Determine the (x, y) coordinate at the center of the cell enclosing the given text.  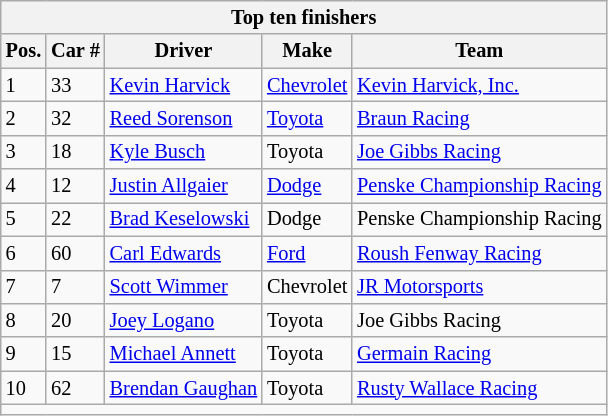
Team (479, 51)
4 (24, 186)
Braun Racing (479, 118)
JR Motorsports (479, 287)
Pos. (24, 51)
6 (24, 253)
32 (76, 118)
5 (24, 219)
2 (24, 118)
12 (76, 186)
Kevin Harvick (184, 85)
60 (76, 253)
Justin Allgaier (184, 186)
15 (76, 354)
Kyle Busch (184, 152)
Driver (184, 51)
1 (24, 85)
Brad Keselowski (184, 219)
Scott Wimmer (184, 287)
8 (24, 320)
22 (76, 219)
Michael Annett (184, 354)
10 (24, 388)
Rusty Wallace Racing (479, 388)
Germain Racing (479, 354)
Kevin Harvick, Inc. (479, 85)
Reed Sorenson (184, 118)
20 (76, 320)
33 (76, 85)
Car # (76, 51)
62 (76, 388)
Carl Edwards (184, 253)
Top ten finishers (304, 17)
Joey Logano (184, 320)
Roush Fenway Racing (479, 253)
Make (307, 51)
9 (24, 354)
Ford (307, 253)
Brendan Gaughan (184, 388)
18 (76, 152)
3 (24, 152)
